Identify which cell holds the provided text, then report its (X, Y) central coordinate. 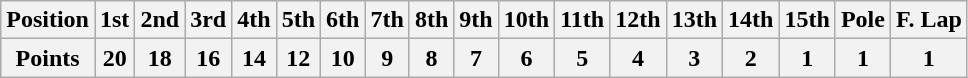
5 (582, 58)
7th (387, 20)
8th (431, 20)
3rd (208, 20)
18 (160, 58)
Pole (862, 20)
2nd (160, 20)
12th (638, 20)
9th (476, 20)
10th (526, 20)
1st (114, 20)
14th (751, 20)
6 (526, 58)
8 (431, 58)
16 (208, 58)
11th (582, 20)
12 (298, 58)
9 (387, 58)
15th (807, 20)
2 (751, 58)
3 (694, 58)
F. Lap (928, 20)
6th (343, 20)
4th (254, 20)
7 (476, 58)
4 (638, 58)
Points (48, 58)
10 (343, 58)
20 (114, 58)
13th (694, 20)
14 (254, 58)
Position (48, 20)
5th (298, 20)
